Capture the cell that displays the provided text and extract its [x, y] central coordinate. 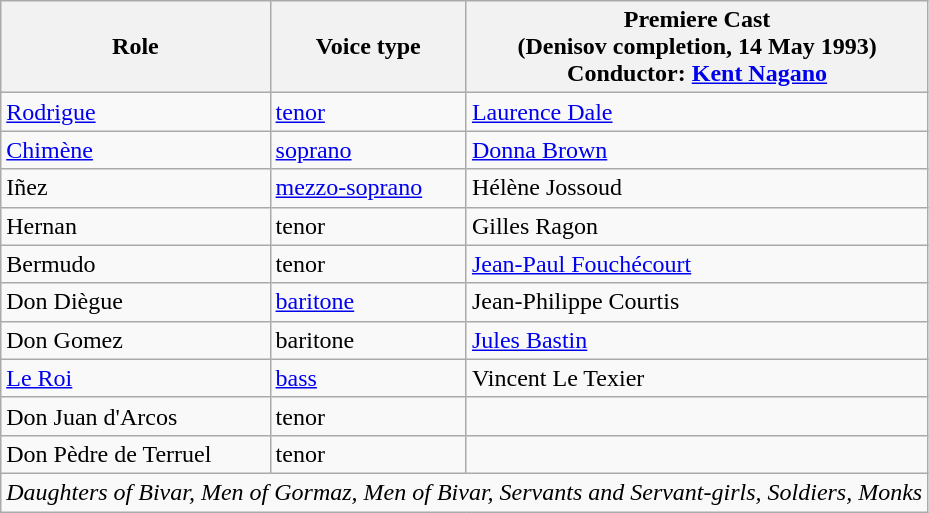
Jean-Paul Fouchécourt [696, 264]
Don Gomez [136, 340]
Don Juan d'Arcos [136, 416]
Voice type [368, 47]
Bermudo [136, 264]
Le Roi [136, 378]
Chimène [136, 150]
bass [368, 378]
Vincent Le Texier [696, 378]
Jean-Philippe Courtis [696, 302]
Rodrigue [136, 112]
Premiere Cast(Denisov completion, 14 May 1993)Conductor: Kent Nagano [696, 47]
Daughters of Bivar, Men of Gormaz, Men of Bivar, Servants and Servant-girls, Soldiers, Monks [464, 492]
mezzo-soprano [368, 188]
Don Pèdre de Terruel [136, 454]
Laurence Dale [696, 112]
Role [136, 47]
Gilles Ragon [696, 226]
Iñez [136, 188]
Don Diègue [136, 302]
Hernan [136, 226]
Jules Bastin [696, 340]
Donna Brown [696, 150]
soprano [368, 150]
Hélène Jossoud [696, 188]
